Output the [x, y] coordinate of the center of the cell containing the given text.  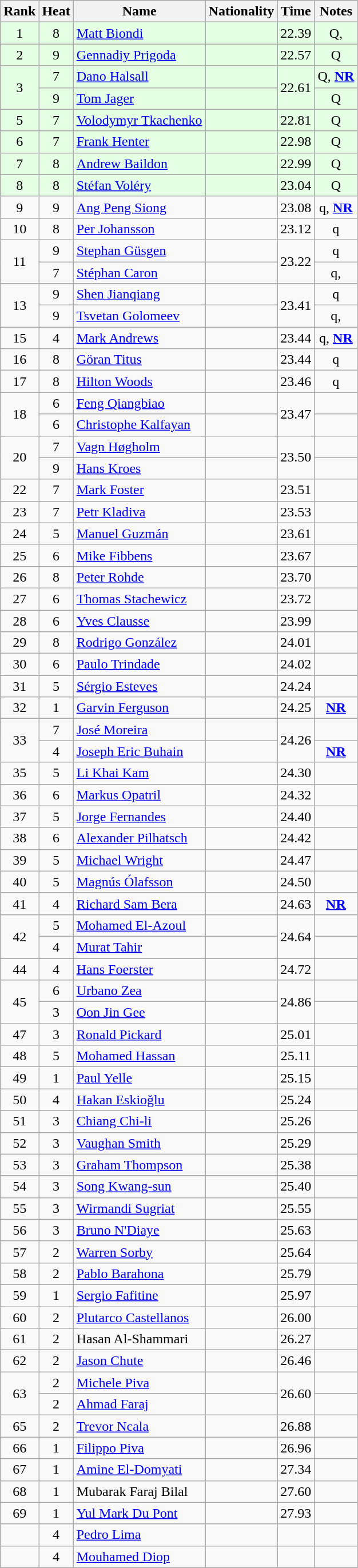
Christophe Kalfayan [140, 425]
44 [19, 969]
Mark Foster [140, 490]
Joseph Eric Buhain [140, 751]
Murat Tahir [140, 947]
36 [19, 795]
61 [19, 1339]
26.60 [296, 1394]
24.42 [296, 838]
27 [19, 599]
Heat [56, 11]
24.50 [296, 882]
26 [19, 577]
Mike Fibbens [140, 555]
66 [19, 1448]
Stéfan Voléry [140, 185]
23.70 [296, 577]
30 [19, 664]
25.38 [296, 1165]
Hans Foerster [140, 969]
25.26 [296, 1121]
25.29 [296, 1143]
Peter Rohde [140, 577]
Oon Jin Gee [140, 1013]
Hakan Eskioğlu [140, 1100]
23.67 [296, 555]
22 [19, 490]
58 [19, 1273]
23.72 [296, 599]
24.86 [296, 1002]
57 [19, 1252]
39 [19, 860]
Yul Mark Du Pont [140, 1513]
23.46 [296, 381]
Graham Thompson [140, 1165]
26.00 [296, 1317]
38 [19, 838]
Vagn Høgholm [140, 447]
Ang Peng Siong [140, 207]
27.60 [296, 1491]
10 [19, 229]
Göran Titus [140, 360]
Urbano Zea [140, 991]
15 [19, 338]
31 [19, 686]
24.47 [296, 860]
23.99 [296, 620]
Amine El-Domyati [140, 1470]
Stephan Güsgen [140, 250]
24.63 [296, 904]
Paul Yelle [140, 1078]
24 [19, 534]
26.46 [296, 1361]
Frank Henter [140, 142]
41 [19, 904]
25.40 [296, 1187]
50 [19, 1100]
35 [19, 773]
Sérgio Esteves [140, 686]
José Moreira [140, 730]
42 [19, 936]
Sergio Fafitine [140, 1295]
25.64 [296, 1252]
Warren Sorby [140, 1252]
45 [19, 1002]
Magnús Ólafsson [140, 882]
25.63 [296, 1230]
24.40 [296, 817]
37 [19, 817]
Rodrigo González [140, 643]
26.27 [296, 1339]
26.96 [296, 1448]
48 [19, 1056]
Mark Andrews [140, 338]
11 [19, 261]
24.32 [296, 795]
17 [19, 381]
Garvin Ferguson [140, 708]
Plutarco Castellanos [140, 1317]
Pablo Barahona [140, 1273]
33 [19, 741]
60 [19, 1317]
24.25 [296, 708]
25 [19, 555]
Shen Jianqiang [140, 295]
23.08 [296, 207]
51 [19, 1121]
22.99 [296, 164]
55 [19, 1208]
59 [19, 1295]
Ahmad Faraj [140, 1404]
23.04 [296, 185]
Notes [336, 11]
Andrew Baildon [140, 164]
Q, [336, 33]
22.61 [296, 87]
63 [19, 1394]
Hilton Woods [140, 381]
Chiang Chi-li [140, 1121]
53 [19, 1165]
23.41 [296, 305]
Stéphan Caron [140, 273]
Q, NR [336, 77]
Pedro Lima [140, 1535]
Trevor Ncala [140, 1426]
28 [19, 620]
25.15 [296, 1078]
26.88 [296, 1426]
24.64 [296, 936]
24.24 [296, 686]
67 [19, 1470]
Matt Biondi [140, 33]
Markus Opatril [140, 795]
25.24 [296, 1100]
23.53 [296, 512]
22.39 [296, 33]
Mouhamed Diop [140, 1557]
Filippo Piva [140, 1448]
Jorge Fernandes [140, 817]
Thomas Stachewicz [140, 599]
24.30 [296, 773]
Richard Sam Bera [140, 904]
13 [19, 305]
25.79 [296, 1273]
20 [19, 457]
22.81 [296, 120]
16 [19, 360]
62 [19, 1361]
25.01 [296, 1034]
Paulo Trindade [140, 664]
52 [19, 1143]
Feng Qiangbiao [140, 403]
Song Kwang-sun [140, 1187]
65 [19, 1426]
49 [19, 1078]
Manuel Guzmán [140, 534]
54 [19, 1187]
Alexander Pilhatsch [140, 838]
Ronald Pickard [140, 1034]
56 [19, 1230]
27.34 [296, 1470]
24.01 [296, 643]
Bruno N'Diaye [140, 1230]
Dano Halsall [140, 77]
23.22 [296, 261]
47 [19, 1034]
Mohamed El-Azoul [140, 925]
Vaughan Smith [140, 1143]
Jason Chute [140, 1361]
Wirmandi Sugriat [140, 1208]
24.26 [296, 741]
25.11 [296, 1056]
Hasan Al-Shammari [140, 1339]
18 [19, 414]
Michael Wright [140, 860]
32 [19, 708]
22.98 [296, 142]
Tsvetan Golomeev [140, 316]
Yves Clausse [140, 620]
Time [296, 11]
24.72 [296, 969]
40 [19, 882]
Li Khai Kam [140, 773]
23.50 [296, 457]
Mubarak Faraj Bilal [140, 1491]
Tom Jager [140, 98]
23.51 [296, 490]
Per Johansson [140, 229]
29 [19, 643]
Volodymyr Tkachenko [140, 120]
Hans Kroes [140, 468]
69 [19, 1513]
68 [19, 1491]
23.12 [296, 229]
27.93 [296, 1513]
23.47 [296, 414]
Nationality [241, 11]
25.97 [296, 1295]
25.55 [296, 1208]
24.02 [296, 664]
Michele Piva [140, 1383]
23 [19, 512]
Name [140, 11]
Mohamed Hassan [140, 1056]
Petr Kladiva [140, 512]
22.57 [296, 55]
Gennadiy Prigoda [140, 55]
23.61 [296, 534]
Rank [19, 11]
